Locate the cell with the specified text and output its [x, y] center coordinate. 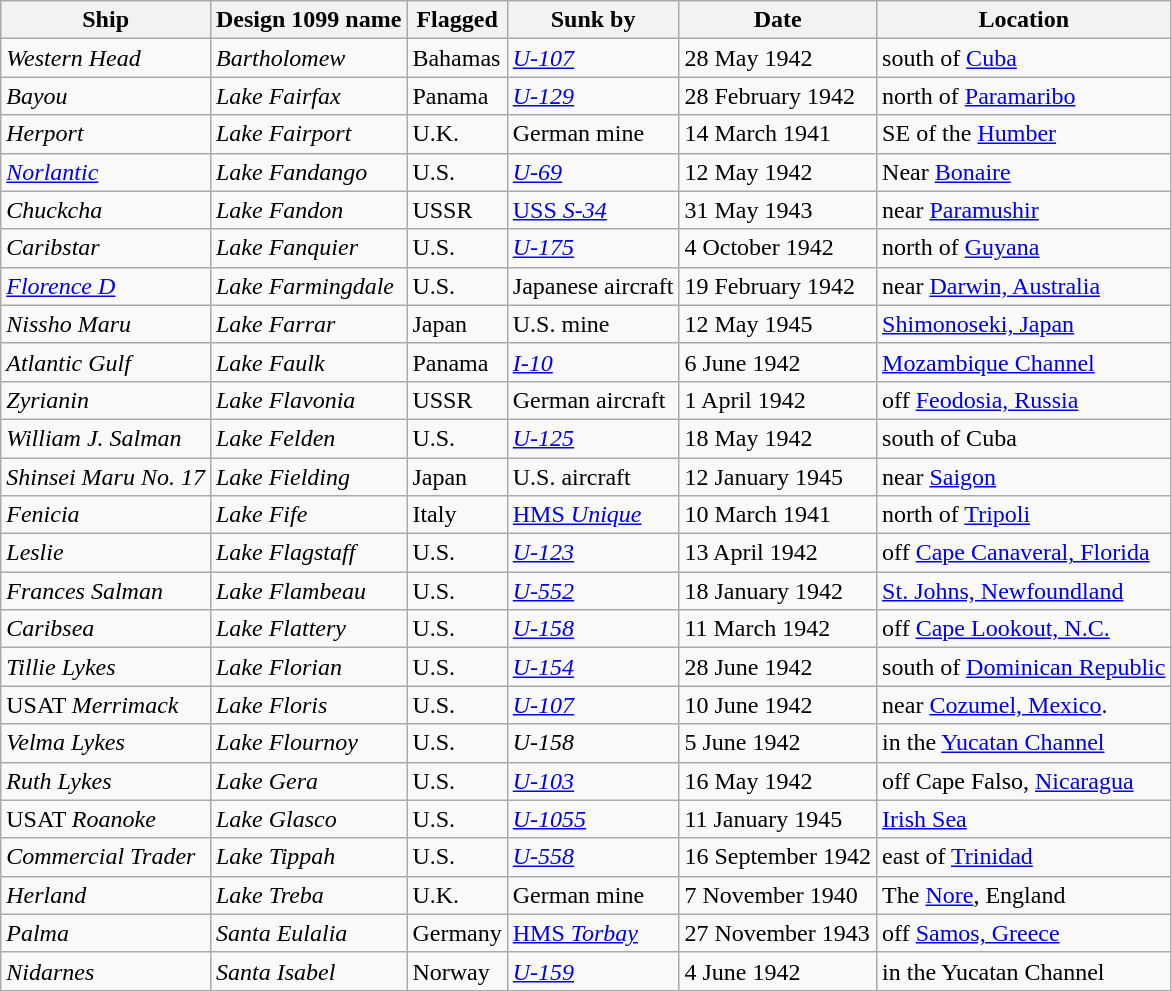
USS S-34 [593, 210]
USAT Merrimack [106, 705]
Caribstar [106, 248]
Florence D [106, 286]
Lake Flavonia [308, 400]
U-129 [593, 96]
U-123 [593, 553]
U-69 [593, 172]
Irish Sea [1024, 819]
east of Trinidad [1024, 857]
near Cozumel, Mexico. [1024, 705]
4 June 1942 [778, 971]
Santa Isabel [308, 971]
near Paramushir [1024, 210]
off Cape Canaveral, Florida [1024, 553]
Chuckcha [106, 210]
Lake Flattery [308, 629]
Design 1099 name [308, 20]
Lake Fielding [308, 477]
Lake Treba [308, 895]
Fenicia [106, 515]
Ship [106, 20]
The Nore, England [1024, 895]
12 January 1945 [778, 477]
12 May 1945 [778, 324]
SE of the Humber [1024, 134]
Lake Flambeau [308, 591]
28 June 1942 [778, 667]
off Samos, Greece [1024, 933]
Mozambique Channel [1024, 362]
Lake Farrar [308, 324]
near Saigon [1024, 477]
12 May 1942 [778, 172]
Zyrianin [106, 400]
18 January 1942 [778, 591]
Lake Fairport [308, 134]
7 November 1940 [778, 895]
Leslie [106, 553]
Nissho Maru [106, 324]
Lake Florian [308, 667]
Frances Salman [106, 591]
28 May 1942 [778, 58]
U.S. aircraft [593, 477]
U-159 [593, 971]
U-1055 [593, 819]
German aircraft [593, 400]
Germany [457, 933]
Commercial Trader [106, 857]
Japanese aircraft [593, 286]
Western Head [106, 58]
Lake Flagstaff [308, 553]
11 March 1942 [778, 629]
Flagged [457, 20]
18 May 1942 [778, 438]
Velma Lykes [106, 743]
Lake Gera [308, 781]
Lake Floris [308, 705]
16 May 1942 [778, 781]
U.S. mine [593, 324]
south of Dominican Republic [1024, 667]
Herport [106, 134]
Lake Fandon [308, 210]
Lake Farmingdale [308, 286]
Herland [106, 895]
Norway [457, 971]
Lake Fife [308, 515]
Lake Felden [308, 438]
HMS Unique [593, 515]
U-552 [593, 591]
north of Paramaribo [1024, 96]
off Cape Lookout, N.C. [1024, 629]
Date [778, 20]
U-175 [593, 248]
6 June 1942 [778, 362]
19 February 1942 [778, 286]
Shinsei Maru No. 17 [106, 477]
13 April 1942 [778, 553]
U-103 [593, 781]
Norlantic [106, 172]
HMS Torbay [593, 933]
11 January 1945 [778, 819]
Caribsea [106, 629]
Tillie Lykes [106, 667]
Bartholomew [308, 58]
north of Guyana [1024, 248]
U-558 [593, 857]
near Darwin, Australia [1024, 286]
off Feodosia, Russia [1024, 400]
10 June 1942 [778, 705]
14 March 1941 [778, 134]
1 April 1942 [778, 400]
Palma [106, 933]
Ruth Lykes [106, 781]
Nidarnes [106, 971]
off Cape Falso, Nicaragua [1024, 781]
U-154 [593, 667]
I-10 [593, 362]
Bayou [106, 96]
Lake Fanquier [308, 248]
5 June 1942 [778, 743]
Lake Faulk [308, 362]
Lake Flournoy [308, 743]
31 May 1943 [778, 210]
Italy [457, 515]
Shimonoseki, Japan [1024, 324]
16 September 1942 [778, 857]
Location [1024, 20]
Near Bonaire [1024, 172]
Lake Tippah [308, 857]
USAT Roanoke [106, 819]
10 March 1941 [778, 515]
Atlantic Gulf [106, 362]
28 February 1942 [778, 96]
U-125 [593, 438]
Lake Glasco [308, 819]
4 October 1942 [778, 248]
north of Tripoli [1024, 515]
Santa Eulalia [308, 933]
Sunk by [593, 20]
Lake Fairfax [308, 96]
William J. Salman [106, 438]
27 November 1943 [778, 933]
St. Johns, Newfoundland [1024, 591]
Bahamas [457, 58]
Lake Fandango [308, 172]
